Scan for the cell matching the given text and deliver its (x, y) coordinate at center. 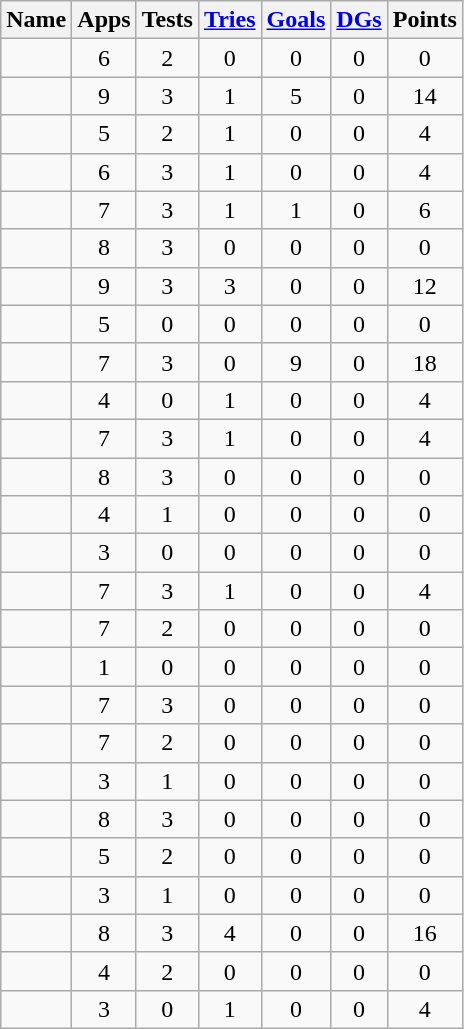
12 (424, 286)
14 (424, 96)
DGs (359, 20)
16 (424, 933)
Goals (296, 20)
Name (36, 20)
18 (424, 362)
Tests (167, 20)
Points (424, 20)
Apps (104, 20)
Tries (230, 20)
